Identify which cell holds the provided text, then report its (x, y) central coordinate. 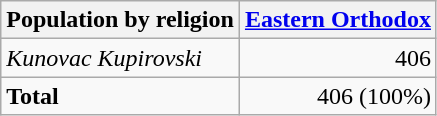
Population by religion (120, 20)
Eastern Orthodox (338, 20)
406 (100%) (338, 96)
Kunovac Kupirovski (120, 58)
406 (338, 58)
Total (120, 96)
